Return the (x, y) coordinate for the center point of the cell that contains the specified text.  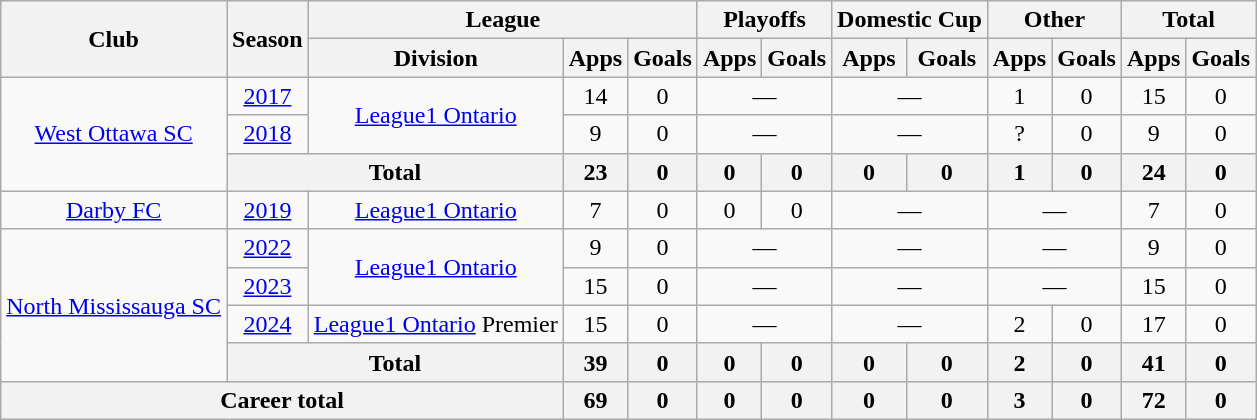
Season (267, 39)
Playoffs (764, 20)
17 (1153, 324)
2024 (267, 324)
2018 (267, 134)
Division (436, 58)
23 (595, 172)
41 (1153, 362)
Career total (282, 400)
3 (1019, 400)
69 (595, 400)
Other (1054, 20)
Darby FC (114, 210)
? (1019, 134)
West Ottawa SC (114, 134)
2019 (267, 210)
14 (595, 96)
2017 (267, 96)
League (502, 20)
2022 (267, 248)
39 (595, 362)
League1 Ontario Premier (436, 324)
2023 (267, 286)
24 (1153, 172)
Domestic Cup (910, 20)
72 (1153, 400)
North Mississauga SC (114, 305)
Club (114, 39)
